Scan for the cell matching the given text and deliver its (X, Y) coordinate at center. 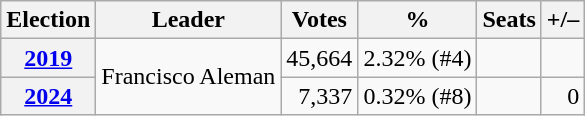
Leader (188, 20)
45,664 (320, 58)
Election (48, 20)
2024 (48, 96)
0 (562, 96)
0.32% (#8) (418, 96)
% (418, 20)
2.32% (#4) (418, 58)
Francisco Aleman (188, 77)
2019 (48, 58)
Seats (509, 20)
Votes (320, 20)
7,337 (320, 96)
+/– (562, 20)
